Return (x, y) of the center of cell containing provided text 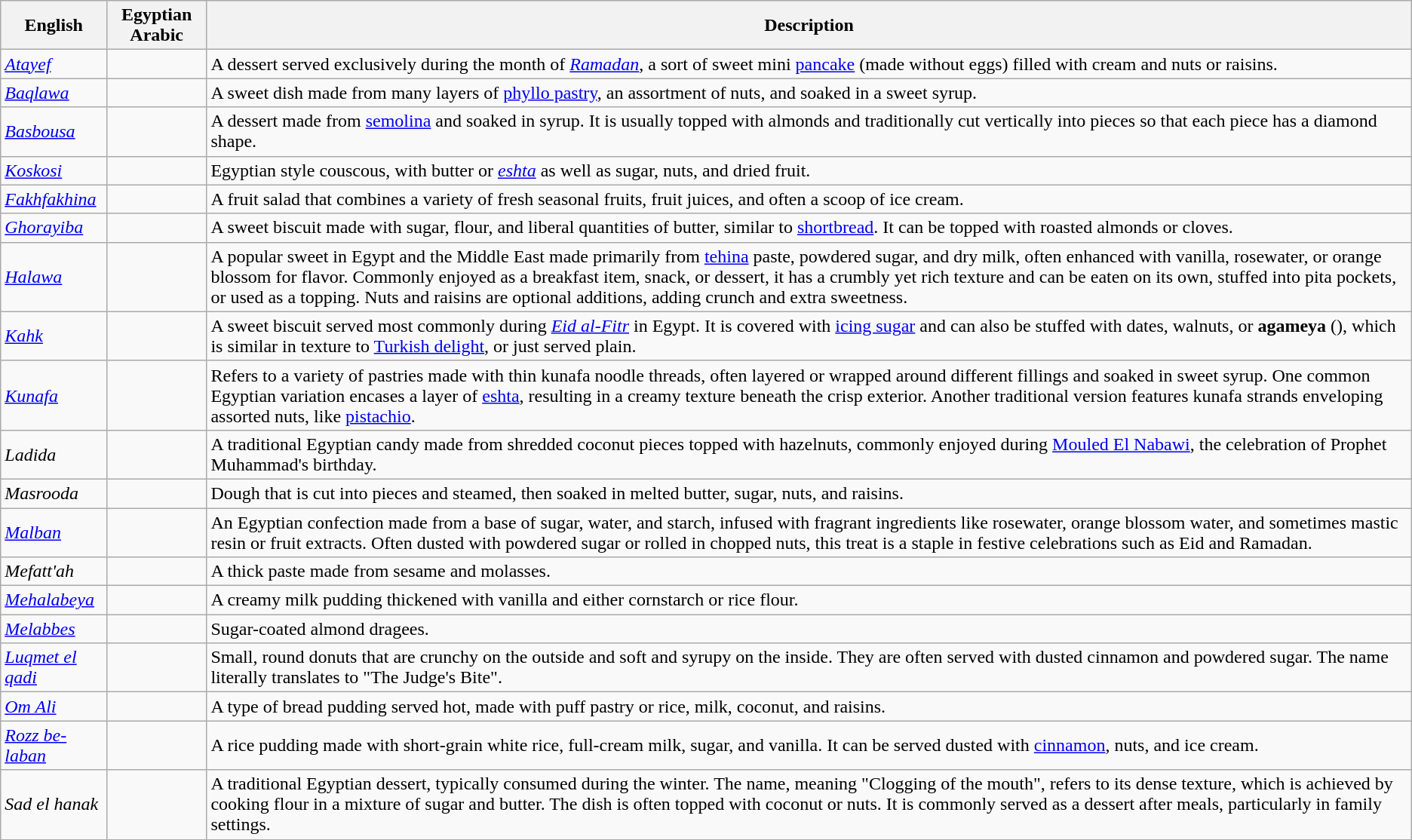
Sad el hanak (54, 805)
Halawa (54, 277)
A fruit salad that combines a variety of fresh seasonal fruits, fruit juices, and often a scoop of ice cream. (809, 199)
Kunafa (54, 395)
A creamy milk pudding thickened with vanilla and either cornstarch or rice flour. (809, 600)
Egyptian style couscous, with butter or eshta as well as sugar, nuts, and dried fruit. (809, 170)
A thick paste made from sesame and molasses. (809, 572)
Kahk (54, 336)
Melabbes (54, 629)
Sugar-coated almond dragees. (809, 629)
Om Ali (54, 707)
Luqmet el qadi (54, 668)
Dough that is cut into pieces and steamed, then soaked in melted butter, sugar, nuts, and raisins. (809, 493)
Ladida (54, 454)
Koskosi (54, 170)
A dessert served exclusively during the month of Ramadan, a sort of sweet mini pancake (made without eggs) filled with cream and nuts or raisins. (809, 64)
Mehalabeya (54, 600)
Masrooda (54, 493)
Egyptian Arabic (157, 26)
Description (809, 26)
A rice pudding made with short-grain white rice, full-cream milk, sugar, and vanilla. It can be served dusted with cinnamon, nuts, and ice cream. (809, 745)
Atayef (54, 64)
Basbousa (54, 131)
A sweet dish made from many layers of phyllo pastry, an assortment of nuts, and soaked in a sweet syrup. (809, 93)
Fakhfakhina (54, 199)
Baqlawa (54, 93)
Mefatt'ah (54, 572)
Ghorayiba (54, 228)
A type of bread pudding served hot, made with puff pastry or rice, milk, coconut, and raisins. (809, 707)
A sweet biscuit made with sugar, flour, and liberal quantities of butter, similar to shortbread. It can be topped with roasted almonds or cloves. (809, 228)
Rozz be-laban (54, 745)
English (54, 26)
Malban (54, 532)
